Locate the cell with the specified text and output its [X, Y] center coordinate. 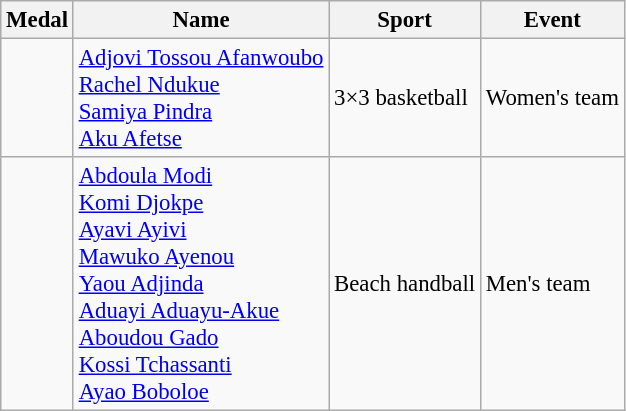
Adjovi Tossou AfanwouboRachel NdukueSamiya PindraAku Afetse [200, 98]
Medal [38, 20]
Men's team [552, 284]
Beach handball [405, 284]
Sport [405, 20]
Women's team [552, 98]
3×3 basketball [405, 98]
Event [552, 20]
Name [200, 20]
Abdoula ModiKomi DjokpeAyavi AyiviMawuko AyenouYaou AdjindaAduayi Aduayu-AkueAboudou GadoKossi TchassantiAyao Boboloe [200, 284]
